Capture the cell that displays the provided text and extract its [X, Y] central coordinate. 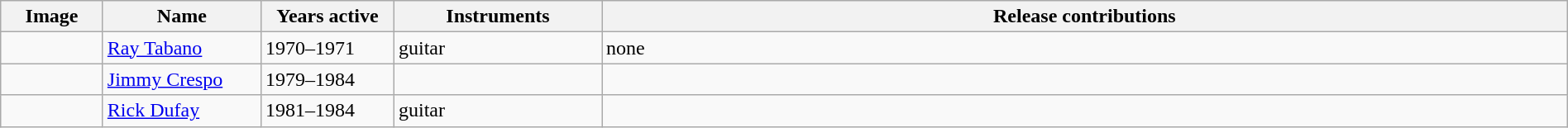
1979–1984 [327, 79]
none [1085, 48]
Instruments [498, 17]
1970–1971 [327, 48]
Jimmy Crespo [182, 79]
Name [182, 17]
Ray Tabano [182, 48]
Years active [327, 17]
Rick Dufay [182, 111]
Release contributions [1085, 17]
Image [52, 17]
1981–1984 [327, 111]
